Provide the (x, y) coordinate of the cell's center where the given text is located.  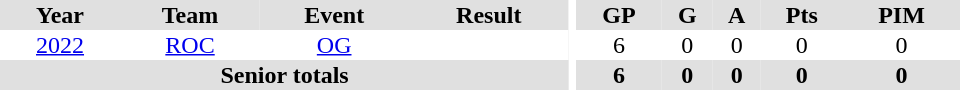
Year (60, 15)
PIM (902, 15)
GP (619, 15)
G (688, 15)
ROC (190, 45)
Result (488, 15)
Senior totals (284, 75)
Team (190, 15)
OG (334, 45)
A (737, 15)
2022 (60, 45)
Pts (802, 15)
Event (334, 15)
